Scan for the cell matching the given text and deliver its (X, Y) coordinate at center. 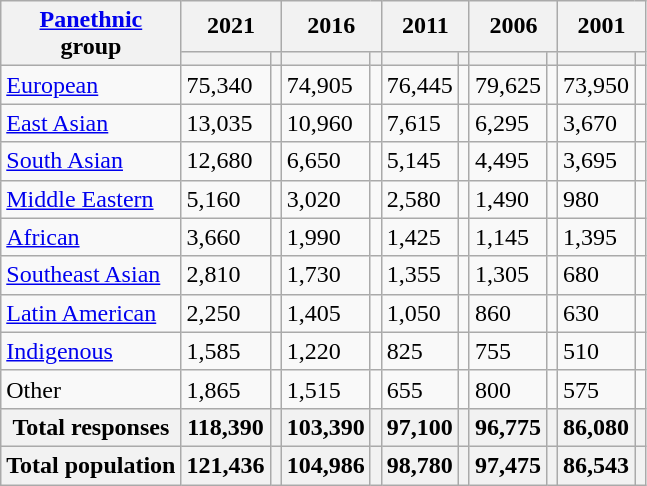
74,905 (326, 85)
12,680 (226, 161)
3,670 (596, 123)
76,445 (420, 85)
1,865 (226, 389)
1,050 (420, 313)
96,775 (508, 427)
European (91, 85)
2,810 (226, 275)
1,220 (326, 351)
98,780 (420, 465)
2006 (513, 26)
655 (420, 389)
1,515 (326, 389)
75,340 (226, 85)
825 (420, 351)
1,585 (226, 351)
3,695 (596, 161)
1,405 (326, 313)
5,145 (420, 161)
104,986 (326, 465)
121,436 (226, 465)
3,020 (326, 199)
South Asian (91, 161)
Total population (91, 465)
1,355 (420, 275)
800 (508, 389)
Other (91, 389)
2,580 (420, 199)
2011 (425, 26)
African (91, 237)
118,390 (226, 427)
Total responses (91, 427)
Southeast Asian (91, 275)
680 (596, 275)
86,543 (596, 465)
East Asian (91, 123)
86,080 (596, 427)
3,660 (226, 237)
2016 (331, 26)
1,730 (326, 275)
4,495 (508, 161)
73,950 (596, 85)
103,390 (326, 427)
1,305 (508, 275)
Panethnicgroup (91, 34)
Middle Eastern (91, 199)
6,295 (508, 123)
97,475 (508, 465)
1,425 (420, 237)
97,100 (420, 427)
6,650 (326, 161)
1,990 (326, 237)
510 (596, 351)
755 (508, 351)
1,490 (508, 199)
Latin American (91, 313)
7,615 (420, 123)
575 (596, 389)
10,960 (326, 123)
2001 (602, 26)
2,250 (226, 313)
5,160 (226, 199)
980 (596, 199)
13,035 (226, 123)
2021 (231, 26)
1,145 (508, 237)
Indigenous (91, 351)
860 (508, 313)
630 (596, 313)
79,625 (508, 85)
1,395 (596, 237)
